Locate the cell with the specified text and output its [x, y] center coordinate. 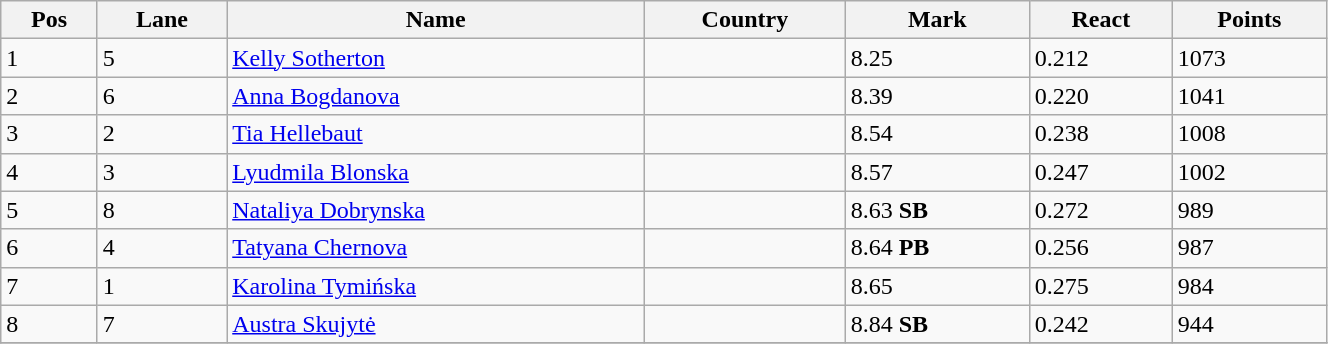
989 [1249, 210]
Austra Skujytė [436, 324]
987 [1249, 248]
Points [1249, 20]
0.275 [1100, 286]
0.256 [1100, 248]
8.63 SB [937, 210]
Lyudmila Blonska [436, 172]
944 [1249, 324]
Anna Bogdanova [436, 96]
Country [746, 20]
Tatyana Chernova [436, 248]
React [1100, 20]
0.220 [1100, 96]
1008 [1249, 134]
0.212 [1100, 58]
8.39 [937, 96]
Mark [937, 20]
984 [1249, 286]
Lane [162, 20]
0.247 [1100, 172]
0.272 [1100, 210]
1002 [1249, 172]
Pos [50, 20]
8.64 PB [937, 248]
Kelly Sotherton [436, 58]
8.57 [937, 172]
1041 [1249, 96]
Nataliya Dobrynska [436, 210]
0.238 [1100, 134]
1073 [1249, 58]
8.54 [937, 134]
Name [436, 20]
Karolina Tymińska [436, 286]
8.25 [937, 58]
8.84 SB [937, 324]
8.65 [937, 286]
0.242 [1100, 324]
Tia Hellebaut [436, 134]
